Locate the cell with the specified text and output its [X, Y] center coordinate. 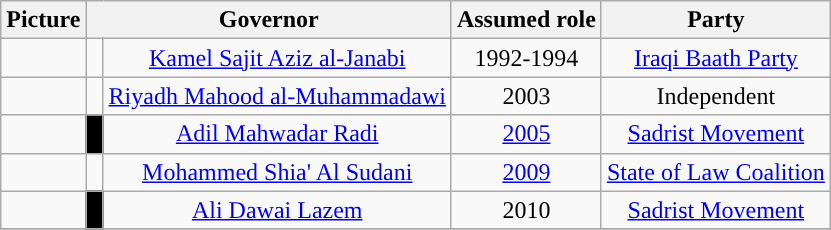
Kamel Sajit Aziz al-Janabi [277, 58]
Ali Dawai Lazem [277, 210]
2003 [526, 96]
Picture [44, 20]
Iraqi Baath Party [716, 58]
Party [716, 20]
State of Law Coalition [716, 172]
Mohammed Shia' Al Sudani [277, 172]
1992-1994 [526, 58]
2009 [526, 172]
2010 [526, 210]
Governor [268, 20]
Adil Mahwadar Radi [277, 134]
Riyadh Mahood al-Muhammadawi [277, 96]
Assumed role [526, 20]
2005 [526, 134]
Independent [716, 96]
